Find where the given text appears and provide that cell's center as [X, Y] coordinate. 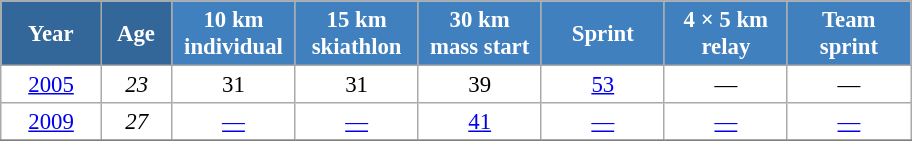
23 [136, 85]
41 [480, 122]
Team sprint [848, 34]
4 × 5 km relay [726, 34]
Age [136, 34]
2009 [52, 122]
10 km individual [234, 34]
27 [136, 122]
15 km skiathlon [356, 34]
30 km mass start [480, 34]
53 [602, 85]
Sprint [602, 34]
Year [52, 34]
2005 [52, 85]
39 [480, 85]
